Output the [x, y] coordinate of the center of the cell containing the given text.  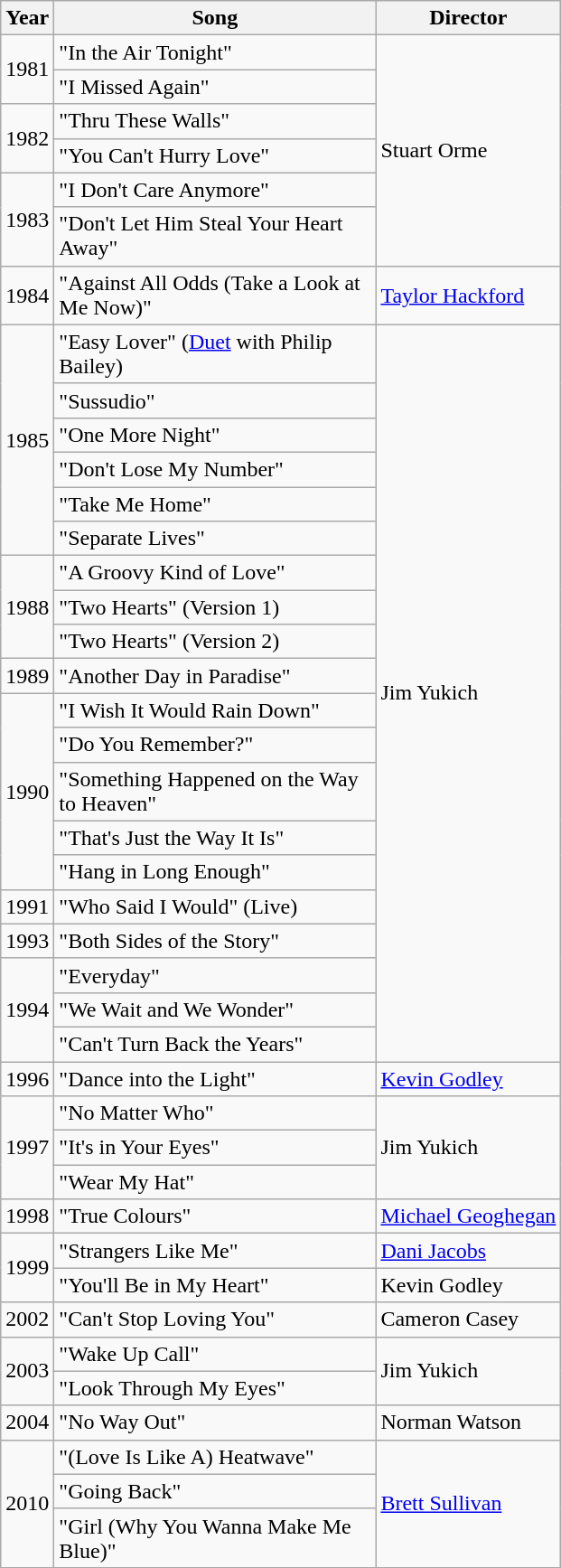
"Wake Up Call" [215, 1354]
"Who Said I Would" (Live) [215, 906]
"Both Sides of the Story" [215, 941]
"Wear My Hat" [215, 1182]
"Against All Odds (Take a Look at Me Now)" [215, 295]
Taylor Hackford [468, 295]
1988 [27, 607]
2010 [27, 1504]
2004 [27, 1422]
"Hang in Long Enough" [215, 872]
"Can't Turn Back the Years" [215, 1044]
1997 [27, 1148]
"Something Happened on the Way to Heaven" [215, 792]
"You'll Be in My Heart" [215, 1285]
"No Way Out" [215, 1422]
"In the Air Tonight" [215, 52]
"One More Night" [215, 435]
Stuart Orme [468, 150]
"(Love Is Like A) Heatwave" [215, 1457]
Year [27, 18]
2003 [27, 1371]
"Can't Stop Loving You" [215, 1319]
"Girl (Why You Wanna Make Me Blue)" [215, 1538]
1982 [27, 138]
"Take Me Home" [215, 503]
"Don't Let Him Steal Your Heart Away" [215, 237]
"Dance into the Light" [215, 1078]
"Two Hearts" (Version 1) [215, 607]
1999 [27, 1268]
1991 [27, 906]
"Don't Lose My Number" [215, 469]
"I Don't Care Anymore" [215, 190]
"Do You Remember?" [215, 745]
"Sussudio" [215, 400]
1985 [27, 439]
1984 [27, 295]
"Separate Lives" [215, 539]
"Another Day in Paradise" [215, 676]
"Thru These Walls" [215, 121]
"Everyday" [215, 975]
Brett Sullivan [468, 1504]
Michael Geoghegan [468, 1216]
"Look Through My Eyes" [215, 1388]
"Two Hearts" (Version 2) [215, 642]
Cameron Casey [468, 1319]
"It's in Your Eyes" [215, 1148]
1989 [27, 676]
"You Can't Hurry Love" [215, 155]
1983 [27, 219]
"No Matter Who" [215, 1113]
Norman Watson [468, 1422]
"Strangers Like Me" [215, 1251]
1998 [27, 1216]
"We Wait and We Wonder" [215, 1009]
"That's Just the Way It Is" [215, 838]
Dani Jacobs [468, 1251]
1993 [27, 941]
"True Colours" [215, 1216]
1994 [27, 1009]
Director [468, 18]
1981 [27, 70]
Song [215, 18]
"Easy Lover" (Duet with Philip Bailey) [215, 354]
"A Groovy Kind of Love" [215, 573]
1996 [27, 1078]
2002 [27, 1319]
"Going Back" [215, 1491]
"I Missed Again" [215, 87]
"I Wish It Would Rain Down" [215, 710]
1990 [27, 792]
